Output the [x, y] coordinate of the center of the cell containing the given text.  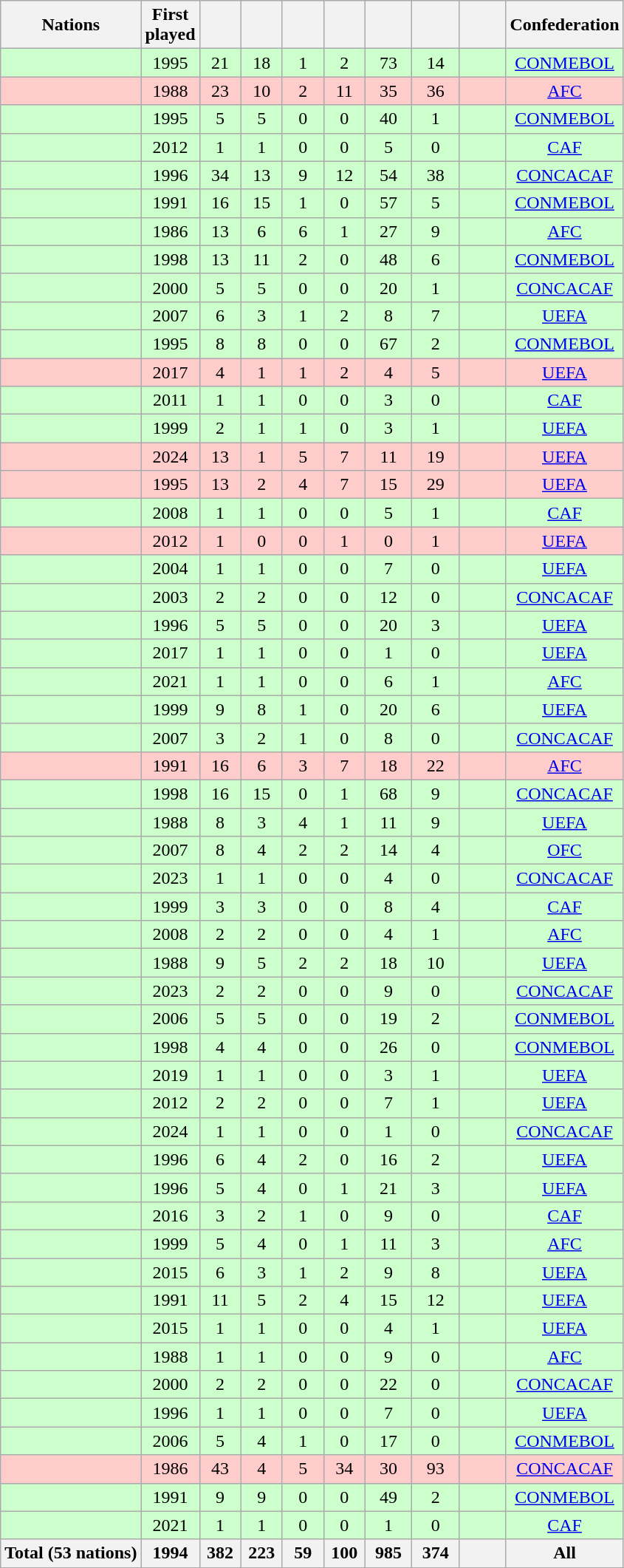
1994 [170, 1553]
30 [388, 1469]
Total (53 nations) [71, 1553]
93 [436, 1469]
374 [436, 1553]
First played [170, 25]
35 [388, 91]
49 [388, 1497]
23 [220, 91]
36 [436, 91]
43 [220, 1469]
223 [261, 1553]
48 [388, 259]
Confederation [564, 25]
2019 [170, 1075]
100 [344, 1553]
59 [303, 1553]
38 [436, 175]
OFC [564, 851]
68 [388, 794]
985 [388, 1553]
2004 [170, 569]
57 [388, 203]
26 [388, 1047]
17 [388, 1441]
382 [220, 1553]
2011 [170, 400]
27 [388, 231]
54 [388, 175]
All [564, 1553]
73 [388, 63]
2003 [170, 597]
67 [388, 344]
29 [436, 485]
Nations [71, 25]
40 [388, 119]
2016 [170, 1216]
